Pinpoint the cell where the given text exists, returning its (x, y) midpoint coordinate. 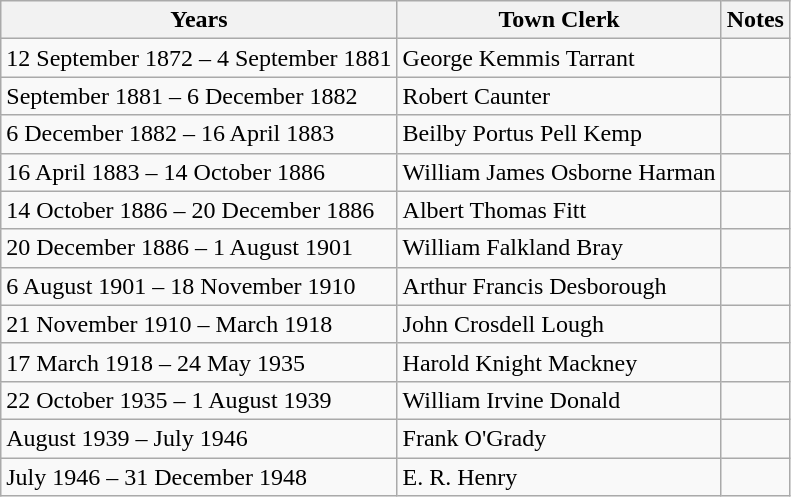
Albert Thomas Fitt (559, 210)
E. R. Henry (559, 477)
John Crosdell Lough (559, 324)
14 October 1886 – 20 December 1886 (199, 210)
William Falkland Bray (559, 248)
Beilby Portus Pell Kemp (559, 134)
Harold Knight Mackney (559, 362)
6 August 1901 – 18 November 1910 (199, 286)
George Kemmis Tarrant (559, 58)
12 September 1872 – 4 September 1881 (199, 58)
Frank O'Grady (559, 438)
17 March 1918 – 24 May 1935 (199, 362)
July 1946 – 31 December 1948 (199, 477)
September 1881 – 6 December 1882 (199, 96)
Town Clerk (559, 20)
William James Osborne Harman (559, 172)
William Irvine Donald (559, 400)
22 October 1935 – 1 August 1939 (199, 400)
Robert Caunter (559, 96)
6 December 1882 – 16 April 1883 (199, 134)
Years (199, 20)
16 April 1883 – 14 October 1886 (199, 172)
Arthur Francis Desborough (559, 286)
Notes (755, 20)
August 1939 – July 1946 (199, 438)
21 November 1910 – March 1918 (199, 324)
20 December 1886 – 1 August 1901 (199, 248)
